Detect which cell encompasses the target text, then output its (x, y) center coordinate. 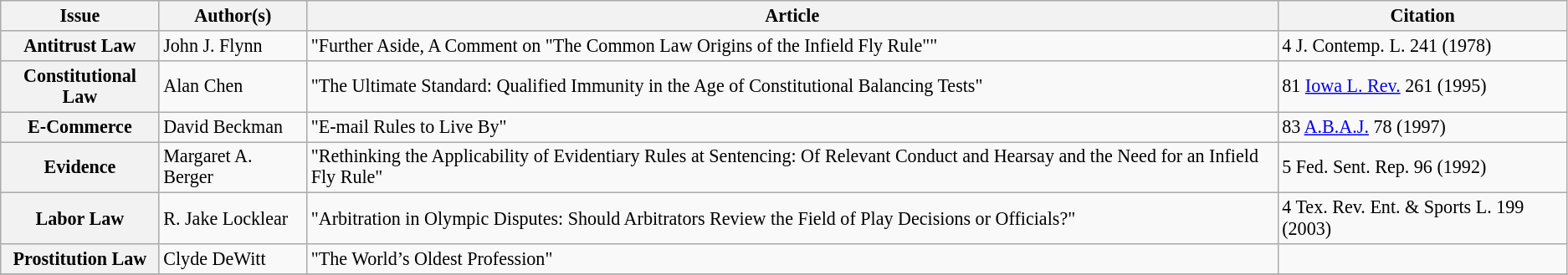
5 Fed. Sent. Rep. 96 (1992) (1422, 167)
Author(s) (233, 15)
Issue (80, 15)
Constitutional Law (80, 85)
83 A.B.A.J. 78 (1997) (1422, 126)
David Beckman (233, 126)
"The Ultimate Standard: Qualified Immunity in the Age of Constitutional Balancing Tests" (793, 85)
Margaret A. Berger (233, 167)
"Arbitration in Olympic Disputes: Should Arbitrators Review the Field of Play Decisions or Officials?" (793, 219)
81 Iowa L. Rev. 261 (1995) (1422, 85)
Alan Chen (233, 85)
"Rethinking the Applicability of Evidentiary Rules at Sentencing: Of Relevant Conduct and Hearsay and the Need for an Infield Fly Rule" (793, 167)
4 Tex. Rev. Ent. & Sports L. 199 (2003) (1422, 219)
Antitrust Law (80, 45)
E-Commerce (80, 126)
4 J. Contemp. L. 241 (1978) (1422, 45)
Citation (1422, 15)
Labor Law (80, 219)
Evidence (80, 167)
"The World’s Oldest Profession" (793, 259)
"Further Aside, A Comment on "The Common Law Origins of the Infield Fly Rule"" (793, 45)
John J. Flynn (233, 45)
R. Jake Locklear (233, 219)
Clyde DeWitt (233, 259)
"E-mail Rules to Live By" (793, 126)
Prostitution Law (80, 259)
Article (793, 15)
